Find where the given text appears and provide that cell's center as (X, Y) coordinate. 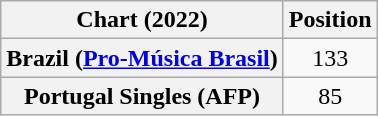
Portugal Singles (AFP) (142, 96)
133 (330, 58)
Chart (2022) (142, 20)
Position (330, 20)
Brazil (Pro-Música Brasil) (142, 58)
85 (330, 96)
